For the text-containing cell, return its midpoint in [X, Y] coordinate format. 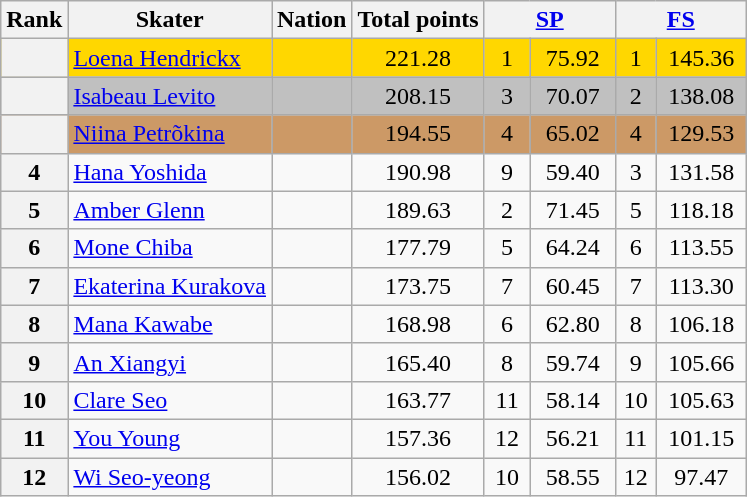
101.15 [701, 438]
59.74 [572, 362]
75.92 [572, 58]
138.08 [701, 96]
58.55 [572, 477]
194.55 [418, 134]
165.40 [418, 362]
Wi Seo-yeong [170, 477]
56.21 [572, 438]
SP [550, 20]
Loena Hendrickx [170, 58]
Clare Seo [170, 400]
58.14 [572, 400]
190.98 [418, 172]
189.63 [418, 210]
70.07 [572, 96]
113.55 [701, 248]
Hana Yoshida [170, 172]
65.02 [572, 134]
97.47 [701, 477]
Rank [34, 20]
Amber Glenn [170, 210]
129.53 [701, 134]
157.36 [418, 438]
163.77 [418, 400]
113.30 [701, 286]
Niina Petrõkina [170, 134]
FS [680, 20]
Mana Kawabe [170, 324]
Skater [170, 20]
131.58 [701, 172]
221.28 [418, 58]
62.80 [572, 324]
60.45 [572, 286]
Mone Chiba [170, 248]
106.18 [701, 324]
64.24 [572, 248]
105.66 [701, 362]
145.36 [701, 58]
An Xiangyi [170, 362]
168.98 [418, 324]
118.18 [701, 210]
71.45 [572, 210]
208.15 [418, 96]
105.63 [701, 400]
You Young [170, 438]
Ekaterina Kurakova [170, 286]
59.40 [572, 172]
Nation [312, 20]
156.02 [418, 477]
177.79 [418, 248]
Isabeau Levito [170, 96]
Total points [418, 20]
173.75 [418, 286]
